From the cell containing the given text, extract its center point as [X, Y] coordinate. 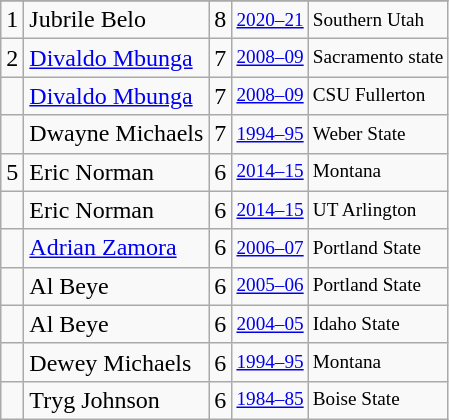
1 [12, 20]
2004–05 [270, 324]
Idaho State [378, 324]
2020–21 [270, 20]
Sacramento state [378, 58]
Dewey Michaels [116, 362]
2 [12, 58]
Weber State [378, 134]
Adrian Zamora [116, 248]
5 [12, 172]
2006–07 [270, 248]
CSU Fullerton [378, 96]
Dwayne Michaels [116, 134]
Southern Utah [378, 20]
Jubrile Belo [116, 20]
Tryg Johnson [116, 400]
8 [220, 20]
UT Arlington [378, 210]
Boise State [378, 400]
2005–06 [270, 286]
1984–85 [270, 400]
